Output the [x, y] coordinate of the center of the cell containing the given text.  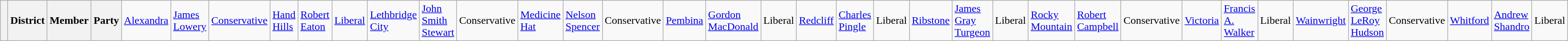
Wainwright [1321, 21]
Charles Pingle [855, 21]
Gordon MacDonald [733, 21]
Medicine Hat [540, 21]
Lethbridge City [393, 21]
Member [69, 21]
Robert Eaton [315, 21]
George LeRoy Hudson [1367, 21]
Rocky Mountain [1052, 21]
Andrew Shandro [1512, 21]
John Smith Stewart [438, 21]
Robert Campbell [1098, 21]
Pembina [685, 21]
Party [106, 21]
District [28, 21]
Whitford [1470, 21]
Alexandra [147, 21]
James Gray Turgeon [973, 21]
James Lowery [190, 21]
Nelson Spencer [583, 21]
Francis A. Walker [1239, 21]
Victoria [1202, 21]
Ribstone [931, 21]
Hand Hills [284, 21]
Redcliff [816, 21]
